Return the [x, y] coordinate for the center point of the cell that contains the specified text.  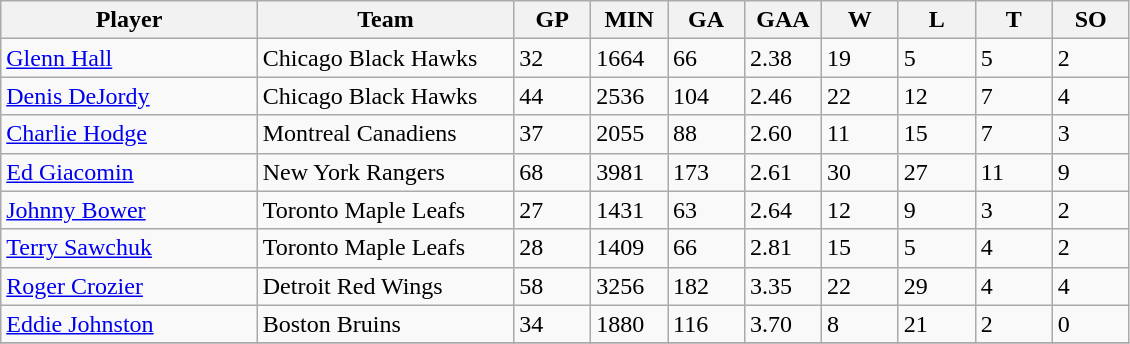
SO [1090, 20]
Denis DeJordy [129, 96]
Roger Crozier [129, 286]
2055 [630, 134]
44 [552, 96]
37 [552, 134]
Team [385, 20]
32 [552, 58]
Ed Giacomin [129, 172]
W [860, 20]
8 [860, 324]
T [1014, 20]
2.61 [782, 172]
L [936, 20]
2.60 [782, 134]
104 [706, 96]
58 [552, 286]
0 [1090, 324]
88 [706, 134]
Glenn Hall [129, 58]
Montreal Canadiens [385, 134]
GP [552, 20]
29 [936, 286]
2536 [630, 96]
1880 [630, 324]
2.46 [782, 96]
Johnny Bower [129, 210]
68 [552, 172]
GAA [782, 20]
3981 [630, 172]
Charlie Hodge [129, 134]
34 [552, 324]
19 [860, 58]
Detroit Red Wings [385, 286]
Eddie Johnston [129, 324]
63 [706, 210]
28 [552, 248]
2.38 [782, 58]
GA [706, 20]
21 [936, 324]
Player [129, 20]
173 [706, 172]
3.70 [782, 324]
2.81 [782, 248]
3256 [630, 286]
2.64 [782, 210]
1664 [630, 58]
1409 [630, 248]
116 [706, 324]
1431 [630, 210]
MIN [630, 20]
30 [860, 172]
Terry Sawchuk [129, 248]
Boston Bruins [385, 324]
182 [706, 286]
3.35 [782, 286]
New York Rangers [385, 172]
